Capture the cell that displays the provided text and extract its [x, y] central coordinate. 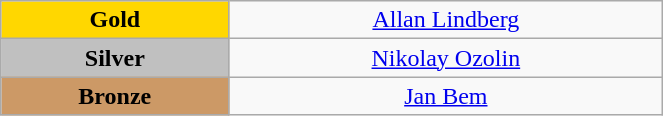
Nikolay Ozolin [446, 58]
Allan Lindberg [446, 20]
Gold [115, 20]
Bronze [115, 96]
Silver [115, 58]
Jan Bem [446, 96]
